Locate the cell with the specified text and output its (X, Y) center coordinate. 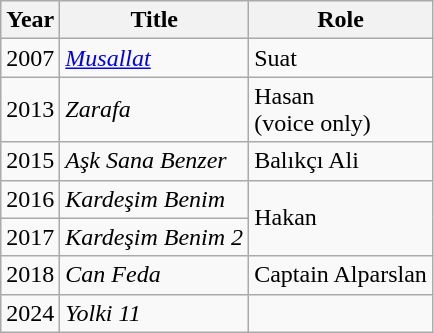
Kardeşim Benim 2 (154, 237)
Can Feda (154, 275)
Suat (341, 58)
Zarafa (154, 110)
2013 (30, 110)
2007 (30, 58)
Hakan (341, 218)
Role (341, 20)
Title (154, 20)
2018 (30, 275)
Kardeşim Benim (154, 199)
Yolki 11 (154, 313)
Balıkçı Ali (341, 161)
Musallat (154, 58)
Aşk Sana Benzer (154, 161)
2024 (30, 313)
Hasan(voice only) (341, 110)
2017 (30, 237)
Captain Alparslan (341, 275)
Year (30, 20)
2016 (30, 199)
2015 (30, 161)
